Extract the (X, Y) coordinate from the center of the cell holding the provided text.  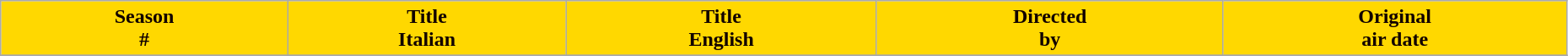
Original air date (1395, 29)
Directed by (1049, 29)
Title English (722, 29)
Season # (145, 29)
Title Italian (427, 29)
